Locate the cell with the specified text and output its (x, y) center coordinate. 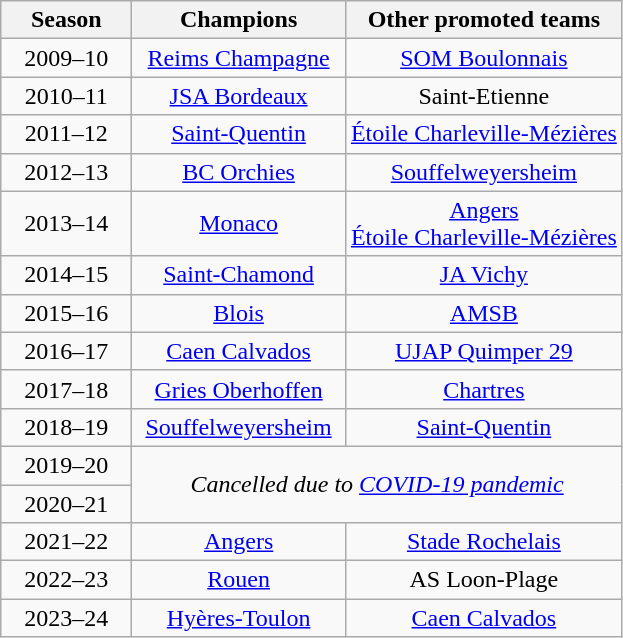
2014–15 (66, 275)
BC Orchies (239, 172)
Other promoted teams (484, 20)
2021–22 (66, 542)
2020–21 (66, 503)
UJAP Quimper 29 (484, 351)
SOM Boulonnais (484, 58)
2019–20 (66, 465)
2017–18 (66, 389)
Saint-Chamond (239, 275)
JA Vichy (484, 275)
2015–16 (66, 313)
Champions (239, 20)
Saint-Etienne (484, 96)
2013–14 (66, 224)
Rouen (239, 580)
2016–17 (66, 351)
Season (66, 20)
Étoile Charleville-Mézières (484, 134)
Angers (239, 542)
Chartres (484, 389)
Cancelled due to COVID-19 pandemic (378, 484)
2023–24 (66, 618)
Reims Champagne (239, 58)
AS Loon-Plage (484, 580)
2009–10 (66, 58)
2011–12 (66, 134)
Stade Rochelais (484, 542)
Angers Étoile Charleville-Mézières (484, 224)
Hyères-Toulon (239, 618)
Blois (239, 313)
JSA Bordeaux (239, 96)
AMSB (484, 313)
2022–23 (66, 580)
2018–19 (66, 427)
2012–13 (66, 172)
Gries Oberhoffen (239, 389)
Monaco (239, 224)
2010–11 (66, 96)
